Provide the [X, Y] coordinate of the cell's center where the given text is located.  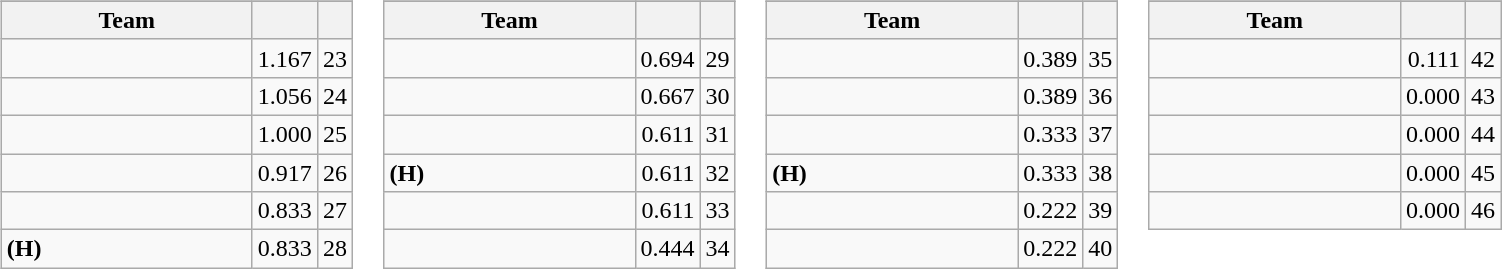
35 [1100, 58]
26 [334, 173]
39 [1100, 211]
33 [718, 211]
0.444 [668, 249]
43 [1482, 96]
1.000 [284, 134]
0.667 [668, 96]
31 [718, 134]
37 [1100, 134]
34 [718, 249]
30 [718, 96]
0.694 [668, 58]
40 [1100, 249]
1.167 [284, 58]
45 [1482, 173]
44 [1482, 134]
1.056 [284, 96]
32 [718, 173]
46 [1482, 211]
38 [1100, 173]
36 [1100, 96]
0.111 [1432, 58]
24 [334, 96]
25 [334, 134]
23 [334, 58]
42 [1482, 58]
28 [334, 249]
29 [718, 58]
27 [334, 211]
0.917 [284, 173]
